Search for the cell housing the specified text and yield its [X, Y] center coordinate. 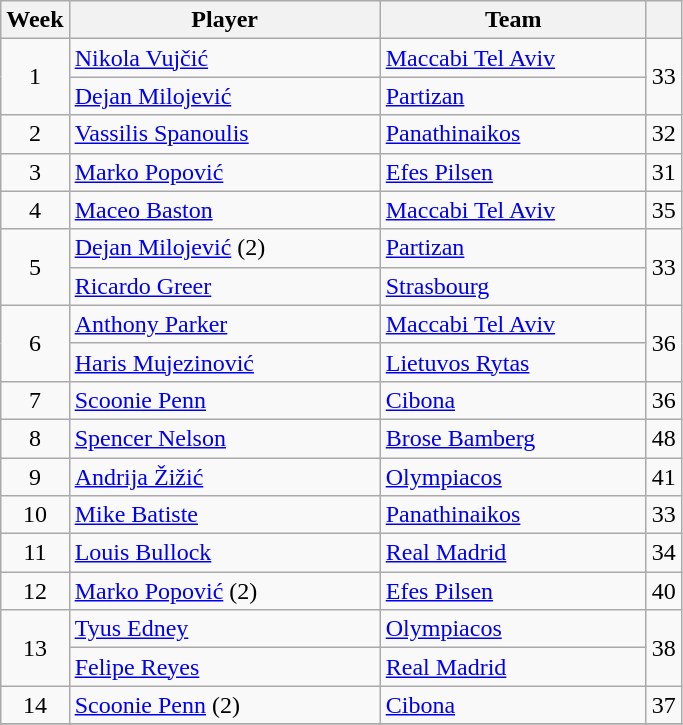
40 [664, 591]
Scoonie Penn [224, 400]
Lietuvos Rytas [513, 362]
10 [35, 515]
Haris Mujezinović [224, 362]
38 [664, 648]
9 [35, 477]
12 [35, 591]
Anthony Parker [224, 324]
Tyus Edney [224, 629]
Team [513, 20]
Brose Bamberg [513, 438]
6 [35, 343]
Vassilis Spanoulis [224, 134]
Player [224, 20]
Felipe Reyes [224, 667]
Week [35, 20]
Dejan Milojević (2) [224, 248]
Maceo Baston [224, 210]
41 [664, 477]
31 [664, 172]
Louis Bullock [224, 553]
32 [664, 134]
48 [664, 438]
Dejan Milojević [224, 96]
Marko Popović [224, 172]
Andrija Žižić [224, 477]
35 [664, 210]
13 [35, 648]
Marko Popović (2) [224, 591]
Scoonie Penn (2) [224, 705]
34 [664, 553]
Ricardo Greer [224, 286]
37 [664, 705]
11 [35, 553]
14 [35, 705]
1 [35, 77]
Mike Batiste [224, 515]
Strasbourg [513, 286]
2 [35, 134]
Spencer Nelson [224, 438]
8 [35, 438]
Nikola Vujčić [224, 58]
5 [35, 267]
4 [35, 210]
3 [35, 172]
7 [35, 400]
